Capture the cell that displays the provided text and extract its [X, Y] central coordinate. 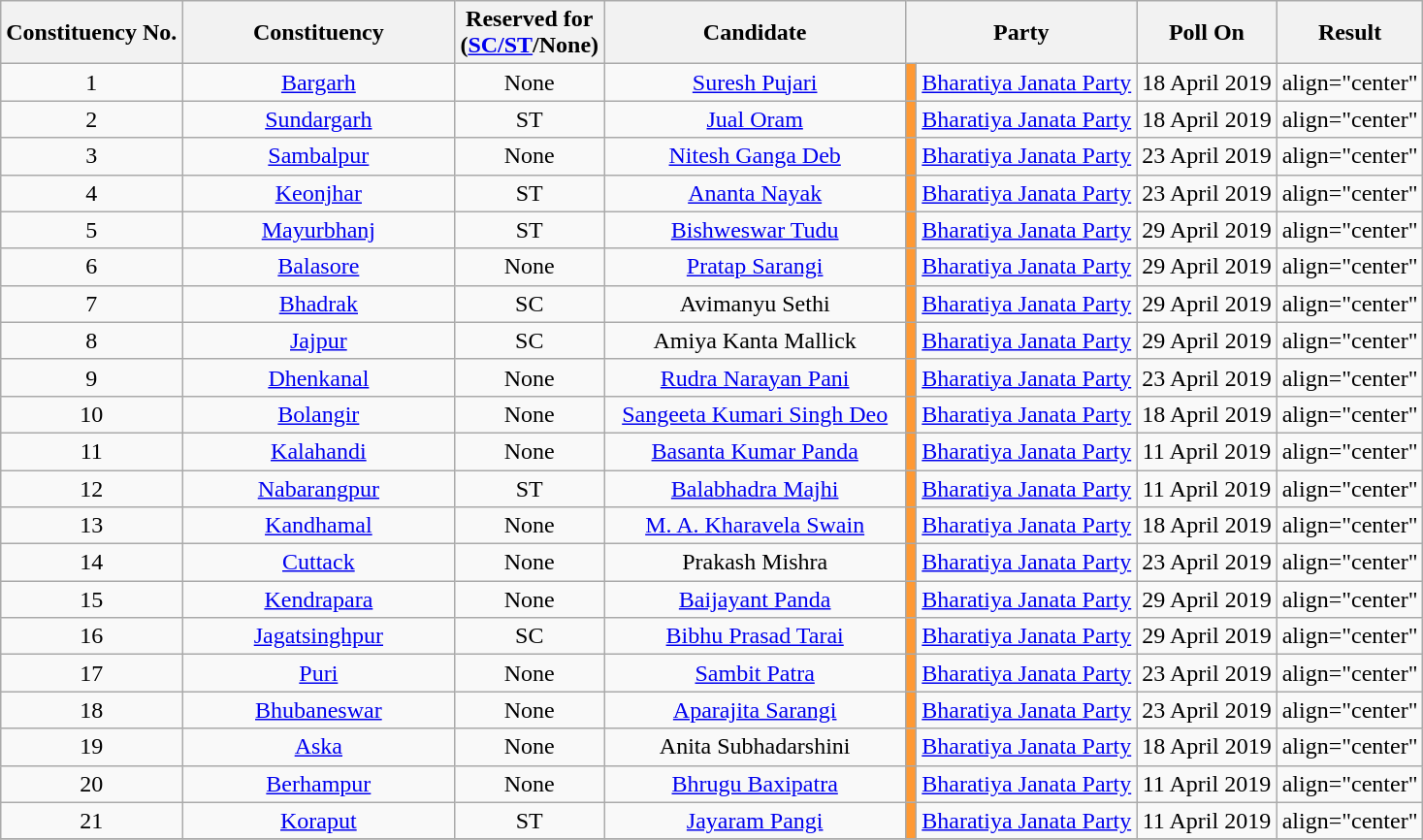
Ananta Nayak [755, 193]
Puri [318, 673]
Poll On [1207, 33]
21 [91, 821]
4 [91, 193]
11 [91, 451]
Nitesh Ganga Deb [755, 156]
10 [91, 414]
Bishweswar Tudu [755, 230]
Baijayant Panda [755, 599]
Party [1021, 33]
Avimanyu Sethi [755, 304]
13 [91, 526]
Basanta Kumar Panda [755, 451]
Result [1350, 33]
Jual Oram [755, 119]
7 [91, 304]
Constituency [318, 33]
Anita Subhadarshini [755, 747]
Rudra Narayan Pani [755, 377]
Sundargarh [318, 119]
Berhampur [318, 784]
Jayaram Pangi [755, 821]
Constituency No. [91, 33]
3 [91, 156]
18 [91, 710]
Kendrapara [318, 599]
Bhrugu Baxipatra [755, 784]
8 [91, 340]
Bhadrak [318, 304]
14 [91, 563]
Sambalpur [318, 156]
17 [91, 673]
Bhubaneswar [318, 710]
2 [91, 119]
Bolangir [318, 414]
Reserved for(SC/ST/None) [530, 33]
Keonjhar [318, 193]
Cuttack [318, 563]
Aska [318, 747]
Candidate [755, 33]
Bibhu Prasad Tarai [755, 636]
Balasore [318, 267]
Pratap Sarangi [755, 267]
M. A. Kharavela Swain [755, 526]
Suresh Pujari [755, 82]
Jagatsinghpur [318, 636]
Sangeeta Kumari Singh Deo [755, 414]
Prakash Mishra [755, 563]
Koraput [318, 821]
Aparajita Sarangi [755, 710]
1 [91, 82]
6 [91, 267]
Dhenkanal [318, 377]
15 [91, 599]
20 [91, 784]
16 [91, 636]
Balabhadra Majhi [755, 488]
5 [91, 230]
Jajpur [318, 340]
9 [91, 377]
12 [91, 488]
Nabarangpur [318, 488]
19 [91, 747]
Bargarh [318, 82]
Sambit Patra [755, 673]
Kandhamal [318, 526]
Kalahandi [318, 451]
Amiya Kanta Mallick [755, 340]
Mayurbhanj [318, 230]
